Scan for the cell matching the given text and deliver its [X, Y] coordinate at center. 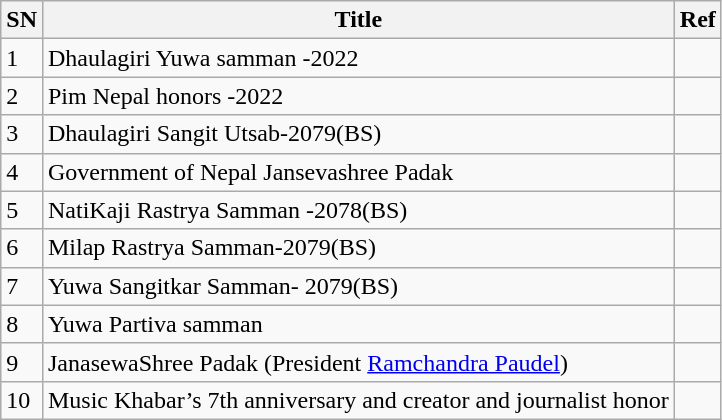
2 [22, 96]
1 [22, 58]
Dhaulagiri Yuwa samman -2022 [358, 58]
Yuwa Partiva samman [358, 324]
10 [22, 400]
Dhaulagiri Sangit Utsab-2079(BS) [358, 134]
Title [358, 20]
Music Khabar’s 7th anniversary and creator and journalist honor [358, 400]
Milap Rastrya Samman-2079(BS) [358, 248]
JanasewaShree Padak (President Ramchandra Paudel) [358, 362]
4 [22, 172]
Ref [698, 20]
7 [22, 286]
Government of Nepal Jansevashree Padak [358, 172]
SN [22, 20]
5 [22, 210]
3 [22, 134]
9 [22, 362]
Yuwa Sangitkar Samman- 2079(BS) [358, 286]
6 [22, 248]
Pim Nepal honors -2022 [358, 96]
8 [22, 324]
NatiKaji Rastrya Samman -2078(BS) [358, 210]
